Locate the cell with the specified text and output its [x, y] center coordinate. 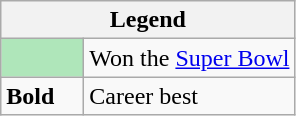
Bold [42, 96]
Legend [148, 20]
Won the Super Bowl [190, 58]
Career best [190, 96]
